Capture the cell that displays the provided text and extract its [X, Y] central coordinate. 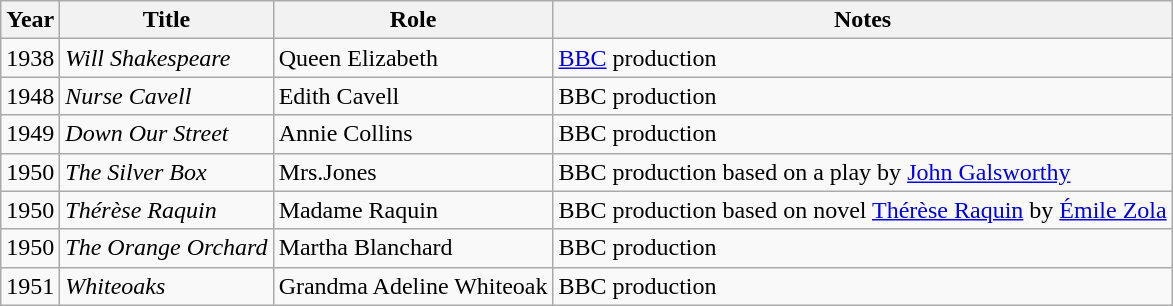
Annie Collins [413, 134]
1949 [30, 134]
1951 [30, 286]
BBC production based on novel Thérèse Raquin by Émile Zola [862, 210]
Madame Raquin [413, 210]
Whiteoaks [166, 286]
1938 [30, 58]
Martha Blanchard [413, 248]
Title [166, 20]
1948 [30, 96]
The Orange Orchard [166, 248]
Edith Cavell [413, 96]
Notes [862, 20]
The Silver Box [166, 172]
Role [413, 20]
Grandma Adeline Whiteoak [413, 286]
Will Shakespeare [166, 58]
Down Our Street [166, 134]
Queen Elizabeth [413, 58]
Year [30, 20]
Mrs.Jones [413, 172]
BBC production based on a play by John Galsworthy [862, 172]
Thérèse Raquin [166, 210]
Nurse Cavell [166, 96]
